For the text-containing cell, return its midpoint in (x, y) coordinate format. 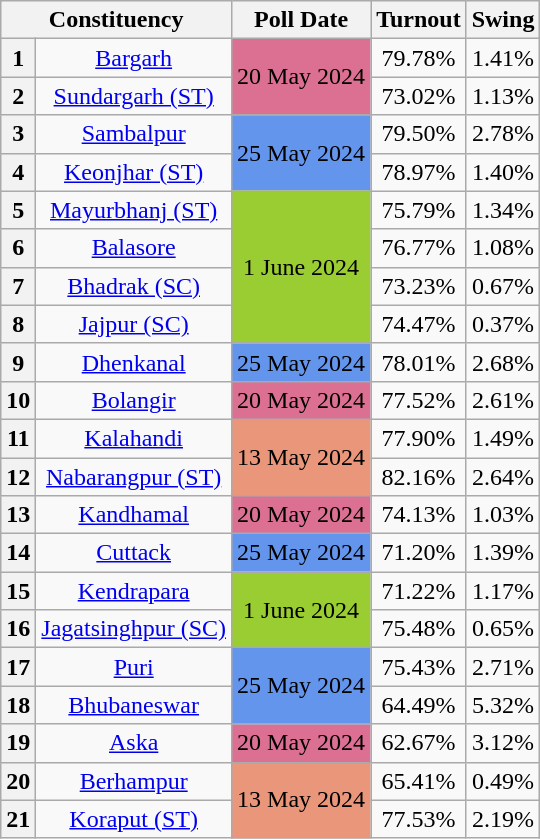
71.20% (419, 553)
Aska (134, 743)
78.01% (419, 362)
76.77% (419, 248)
78.97% (419, 172)
Jajpur (SC) (134, 324)
Dhenkanal (134, 362)
2 (18, 96)
6 (18, 248)
74.13% (419, 515)
73.02% (419, 96)
0.37% (503, 324)
15 (18, 591)
10 (18, 400)
79.50% (419, 134)
65.41% (419, 781)
1.03% (503, 515)
Mayurbhanj (ST) (134, 210)
Bhadrak (SC) (134, 286)
1.08% (503, 248)
64.49% (419, 705)
19 (18, 743)
14 (18, 553)
2.71% (503, 667)
Bargarh (134, 58)
13 (18, 515)
1.41% (503, 58)
Sambalpur (134, 134)
5 (18, 210)
71.22% (419, 591)
2.64% (503, 477)
0.67% (503, 286)
1 (18, 58)
Swing (503, 20)
77.53% (419, 819)
Sundargarh (ST) (134, 96)
2.78% (503, 134)
3 (18, 134)
75.43% (419, 667)
Kandhamal (134, 515)
75.79% (419, 210)
16 (18, 629)
Kendrapara (134, 591)
62.67% (419, 743)
75.48% (419, 629)
Bhubaneswar (134, 705)
Berhampur (134, 781)
77.90% (419, 438)
12 (18, 477)
Cuttack (134, 553)
7 (18, 286)
Turnout (419, 20)
82.16% (419, 477)
1.13% (503, 96)
Poll Date (302, 20)
18 (18, 705)
20 (18, 781)
Constituency (116, 20)
79.78% (419, 58)
1.39% (503, 553)
Keonjhar (ST) (134, 172)
1.34% (503, 210)
21 (18, 819)
Jagatsinghpur (SC) (134, 629)
11 (18, 438)
Koraput (ST) (134, 819)
Kalahandi (134, 438)
2.68% (503, 362)
5.32% (503, 705)
Puri (134, 667)
1.40% (503, 172)
73.23% (419, 286)
Bolangir (134, 400)
9 (18, 362)
77.52% (419, 400)
Nabarangpur (ST) (134, 477)
2.19% (503, 819)
2.61% (503, 400)
1.49% (503, 438)
0.49% (503, 781)
Balasore (134, 248)
3.12% (503, 743)
74.47% (419, 324)
4 (18, 172)
1.17% (503, 591)
8 (18, 324)
0.65% (503, 629)
17 (18, 667)
